From the cell containing the given text, extract its center point as [x, y] coordinate. 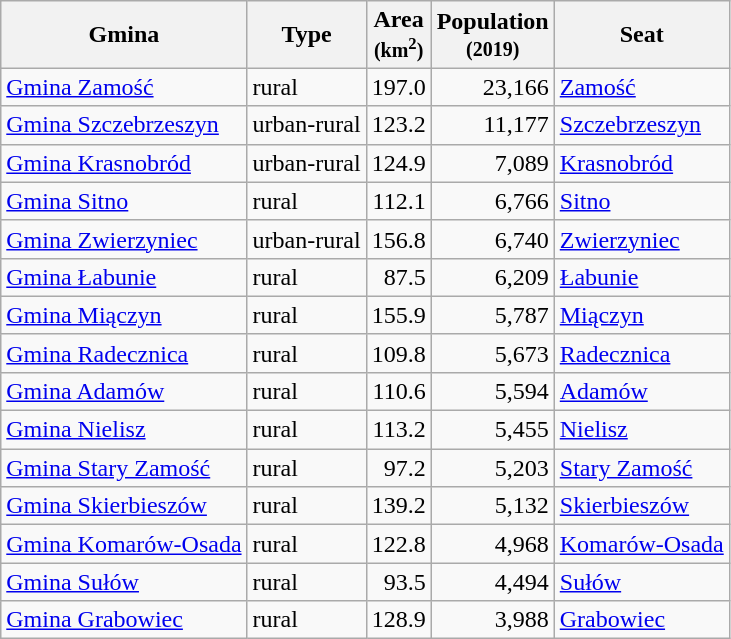
Gmina Szczebrzeszyn [124, 125]
123.2 [398, 125]
Gmina Adamów [124, 391]
Skierbieszów [642, 506]
110.6 [398, 391]
Gmina Łabunie [124, 277]
5,455 [492, 430]
Zwierzyniec [642, 239]
Stary Zamość [642, 468]
Miączyn [642, 315]
Szczebrzeszyn [642, 125]
5,203 [492, 468]
Sułów [642, 582]
Radecznica [642, 353]
97.2 [398, 468]
113.2 [398, 430]
Grabowiec [642, 620]
Nielisz [642, 430]
128.9 [398, 620]
Area(km2) [398, 34]
Gmina Krasnobród [124, 163]
11,177 [492, 125]
Gmina Sułów [124, 582]
Gmina Radecznica [124, 353]
Gmina Zwierzyniec [124, 239]
197.0 [398, 87]
23,166 [492, 87]
4,494 [492, 582]
Gmina Komarów-Osada [124, 544]
Łabunie [642, 277]
5,673 [492, 353]
5,787 [492, 315]
3,988 [492, 620]
139.2 [398, 506]
Adamów [642, 391]
Population(2019) [492, 34]
Gmina Miączyn [124, 315]
7,089 [492, 163]
155.9 [398, 315]
Gmina Sitno [124, 201]
5,594 [492, 391]
Komarów-Osada [642, 544]
Gmina [124, 34]
156.8 [398, 239]
6,740 [492, 239]
Seat [642, 34]
122.8 [398, 544]
112.1 [398, 201]
87.5 [398, 277]
Gmina Grabowiec [124, 620]
6,766 [492, 201]
124.9 [398, 163]
4,968 [492, 544]
Sitno [642, 201]
Gmina Zamość [124, 87]
Zamość [642, 87]
Gmina Skierbieszów [124, 506]
5,132 [492, 506]
Gmina Stary Zamość [124, 468]
Type [306, 34]
109.8 [398, 353]
Gmina Nielisz [124, 430]
Krasnobród [642, 163]
93.5 [398, 582]
6,209 [492, 277]
